For the text-containing cell, return its midpoint in (x, y) coordinate format. 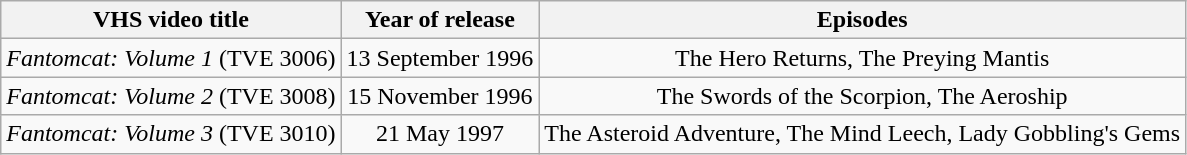
Episodes (862, 20)
The Asteroid Adventure, The Mind Leech, Lady Gobbling's Gems (862, 134)
Fantomcat: Volume 3 (TVE 3010) (171, 134)
13 September 1996 (440, 58)
The Swords of the Scorpion, The Aeroship (862, 96)
21 May 1997 (440, 134)
The Hero Returns, The Preying Mantis (862, 58)
15 November 1996 (440, 96)
Fantomcat: Volume 2 (TVE 3008) (171, 96)
Fantomcat: Volume 1 (TVE 3006) (171, 58)
VHS video title (171, 20)
Year of release (440, 20)
